Return [X, Y] of the center of cell containing provided text 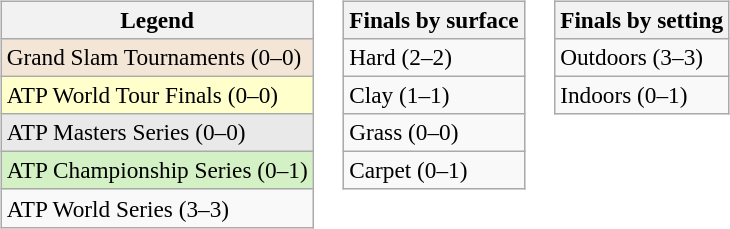
Indoors (0–1) [642, 95]
Clay (1–1) [434, 95]
ATP World Tour Finals (0–0) [157, 95]
ATP Championship Series (0–1) [157, 171]
ATP Masters Series (0–0) [157, 133]
Finals by setting [642, 20]
Outdoors (3–3) [642, 57]
Legend [157, 20]
ATP World Series (3–3) [157, 208]
Grand Slam Tournaments (0–0) [157, 57]
Finals by surface [434, 20]
Carpet (0–1) [434, 171]
Grass (0–0) [434, 133]
Hard (2–2) [434, 57]
